Pinpoint the cell where the given text exists, returning its [x, y] midpoint coordinate. 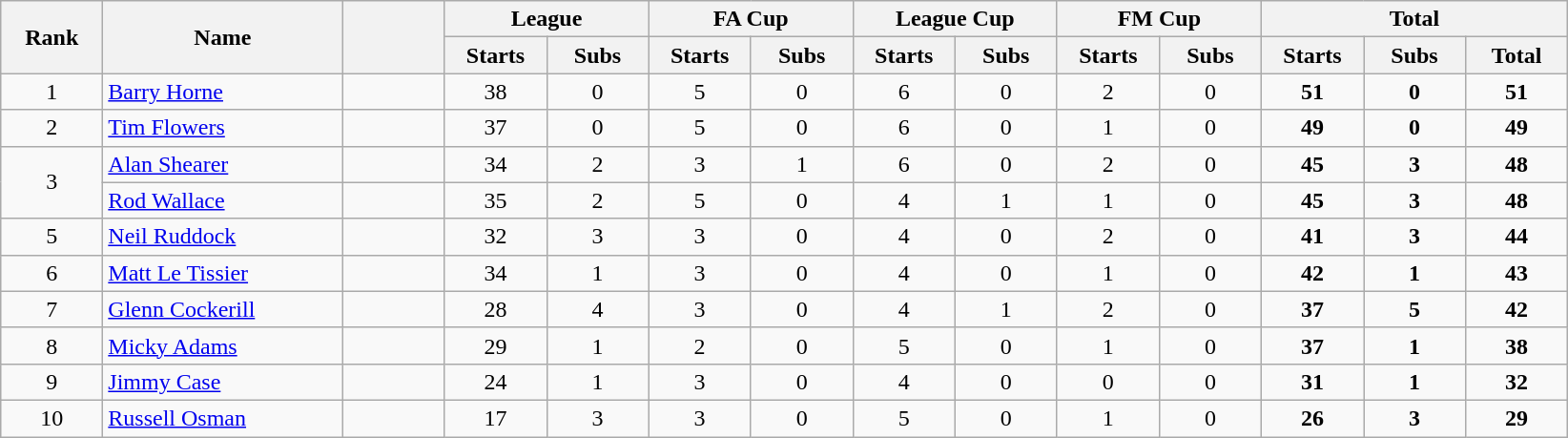
43 [1516, 273]
26 [1312, 418]
24 [496, 382]
17 [496, 418]
League Cup [955, 19]
7 [52, 309]
9 [52, 382]
Rank [52, 37]
FA Cup [751, 19]
28 [496, 309]
Tim Flowers [223, 128]
41 [1312, 237]
Name [223, 37]
FM Cup [1159, 19]
44 [1516, 237]
Alan Shearer [223, 164]
Jimmy Case [223, 382]
31 [1312, 382]
Neil Ruddock [223, 237]
League [547, 19]
Micky Adams [223, 345]
Glenn Cockerill [223, 309]
35 [496, 200]
Russell Osman [223, 418]
Rod Wallace [223, 200]
8 [52, 345]
10 [52, 418]
Barry Horne [223, 92]
Matt Le Tissier [223, 273]
